Detect which cell encompasses the target text, then output its [x, y] center coordinate. 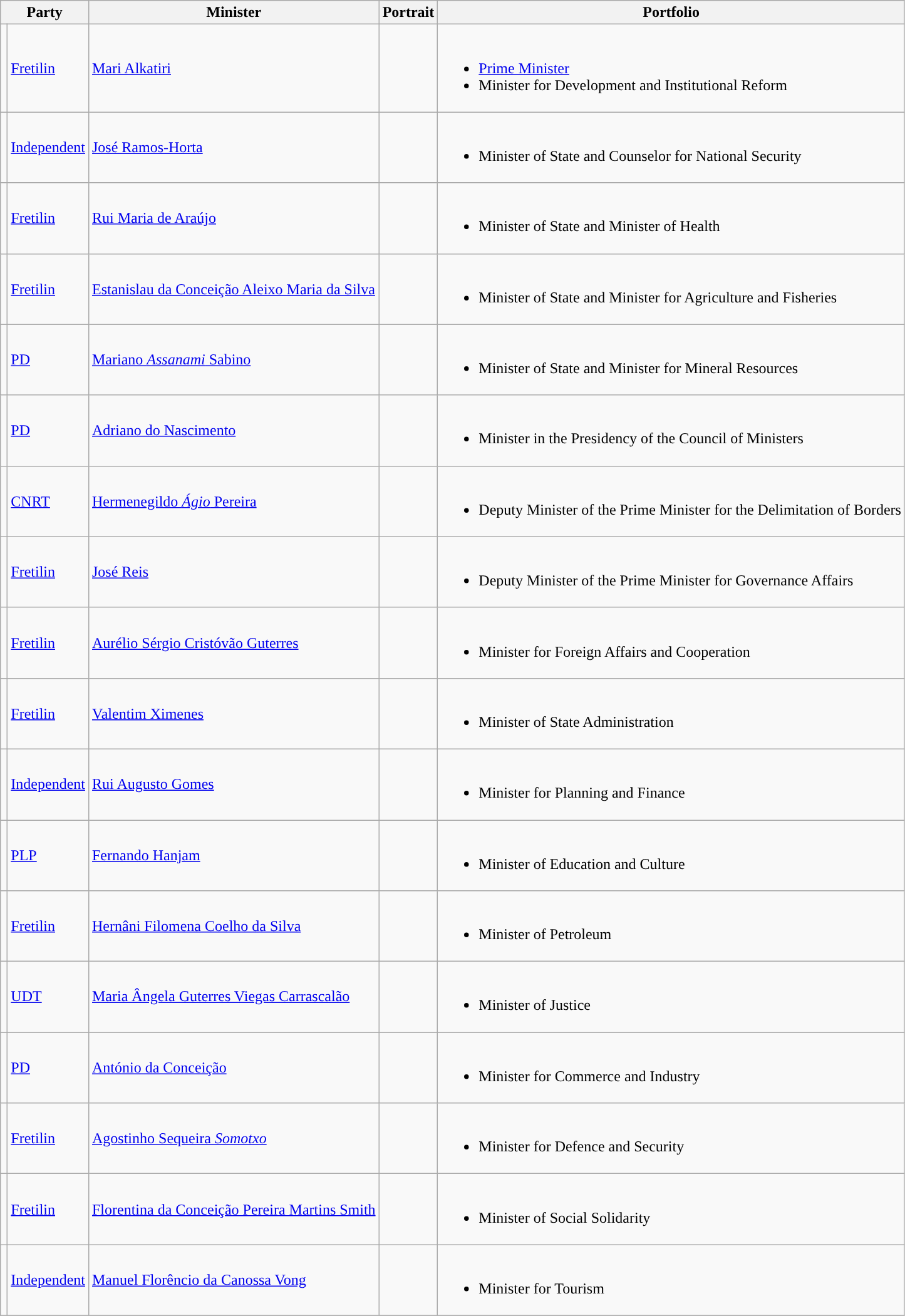
Manuel Florêncio da Canossa Vong [234, 1280]
Hermenegildo Ágio Pereira [234, 501]
Rui Augusto Gomes [234, 784]
Florentina da Conceição Pereira Martins Smith [234, 1210]
José Reis [234, 572]
António da Conceição [234, 1068]
Minister of State and Counselor for National Security [671, 148]
Minister for Foreign Affairs and Cooperation [671, 642]
José Ramos-Horta [234, 148]
UDT [48, 997]
PLP [48, 855]
Minister [234, 13]
Adriano do Nascimento [234, 431]
CNRT [48, 501]
Portfolio [671, 13]
Deputy Minister of the Prime Minister for the Delimitation of Borders [671, 501]
Minister of Justice [671, 997]
Minister of State and Minister for Mineral Resources [671, 359]
Minister of Education and Culture [671, 855]
Minister of State and Minister of Health [671, 218]
Valentim Ximenes [234, 714]
Aurélio Sérgio Cristóvão Guterres [234, 642]
Minister for Planning and Finance [671, 784]
Maria Ângela Guterres Viegas Carrascalão [234, 997]
Minister for Commerce and Industry [671, 1068]
Party [45, 13]
Deputy Minister of the Prime Minister for Governance Affairs [671, 572]
Minister of Petroleum [671, 927]
Mariano Assanami Sabino [234, 359]
Fernando Hanjam [234, 855]
Rui Maria de Araújo [234, 218]
Minister of State and Minister for Agriculture and Fisheries [671, 289]
Minister in the Presidency of the Council of Ministers [671, 431]
Agostinho Sequeira Somotxo [234, 1138]
Minister for Defence and Security [671, 1138]
Minister of State Administration [671, 714]
Hernâni Filomena Coelho da Silva [234, 927]
Estanislau da Conceição Aleixo Maria da Silva [234, 289]
Mari Alkatiri [234, 68]
Minister of Social Solidarity [671, 1210]
Minister for Tourism [671, 1280]
Prime MinisterMinister for Development and Institutional Reform [671, 68]
Portrait [408, 13]
